Scan for the cell matching the given text and deliver its (X, Y) coordinate at center. 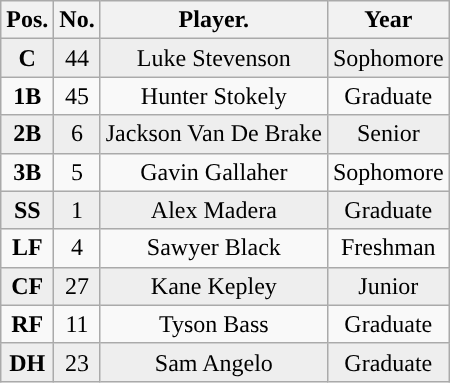
1 (77, 210)
3B (28, 172)
No. (77, 20)
LF (28, 248)
Hunter Stokely (214, 96)
Senior (388, 134)
Kane Kepley (214, 286)
DH (28, 362)
Year (388, 20)
RF (28, 324)
Tyson Bass (214, 324)
4 (77, 248)
Junior (388, 286)
Sam Angelo (214, 362)
Sawyer Black (214, 248)
6 (77, 134)
CF (28, 286)
Player. (214, 20)
23 (77, 362)
45 (77, 96)
5 (77, 172)
11 (77, 324)
Jackson Van De Brake (214, 134)
SS (28, 210)
Alex Madera (214, 210)
Luke Stevenson (214, 58)
Pos. (28, 20)
27 (77, 286)
Freshman (388, 248)
Gavin Gallaher (214, 172)
44 (77, 58)
C (28, 58)
1B (28, 96)
2B (28, 134)
